Determine the (X, Y) coordinate at the center of the cell enclosing the given text.  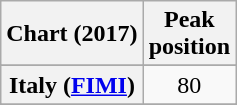
Chart (2017) (72, 34)
Italy (FIMI) (72, 85)
Peak position (189, 34)
80 (189, 85)
